Return the (x, y) coordinate for the center point of the cell that contains the specified text.  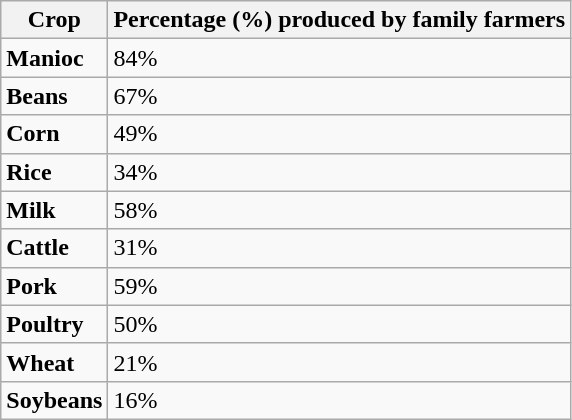
21% (340, 362)
Crop (54, 20)
50% (340, 324)
49% (340, 134)
67% (340, 96)
34% (340, 172)
Pork (54, 286)
Percentage (%) produced by family farmers (340, 20)
58% (340, 210)
Poultry (54, 324)
16% (340, 400)
Rice (54, 172)
Wheat (54, 362)
31% (340, 248)
84% (340, 58)
Cattle (54, 248)
59% (340, 286)
Corn (54, 134)
Soybeans (54, 400)
Milk (54, 210)
Beans (54, 96)
Manioc (54, 58)
